Provide the (x, y) coordinate of the cell's center where the given text is located.  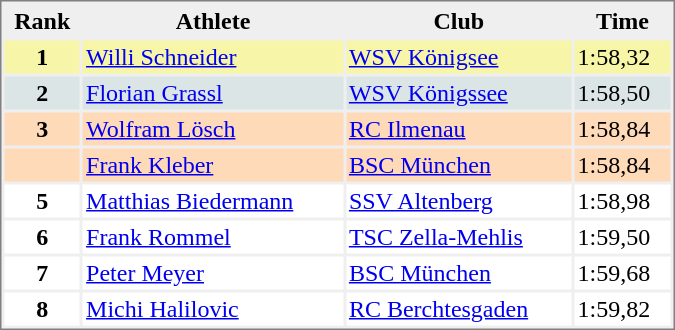
Matthias Biedermann (213, 200)
Club (459, 20)
1:58,32 (623, 56)
Wolfram Lösch (213, 128)
TSC Zella-Mehlis (459, 236)
5 (42, 200)
Frank Rommel (213, 236)
1:58,98 (623, 200)
Rank (42, 20)
1 (42, 56)
SSV Altenberg (459, 200)
8 (42, 308)
Time (623, 20)
6 (42, 236)
Michi Halilovic (213, 308)
1:59,68 (623, 272)
1:59,82 (623, 308)
3 (42, 128)
WSV Königssee (459, 92)
Willi Schneider (213, 56)
WSV Königsee (459, 56)
Frank Kleber (213, 164)
RC Berchtesgaden (459, 308)
Peter Meyer (213, 272)
2 (42, 92)
1:58,50 (623, 92)
Florian Grassl (213, 92)
RC Ilmenau (459, 128)
Athlete (213, 20)
7 (42, 272)
1:59,50 (623, 236)
